Provide the [x, y] coordinate of the cell's center where the given text is located.  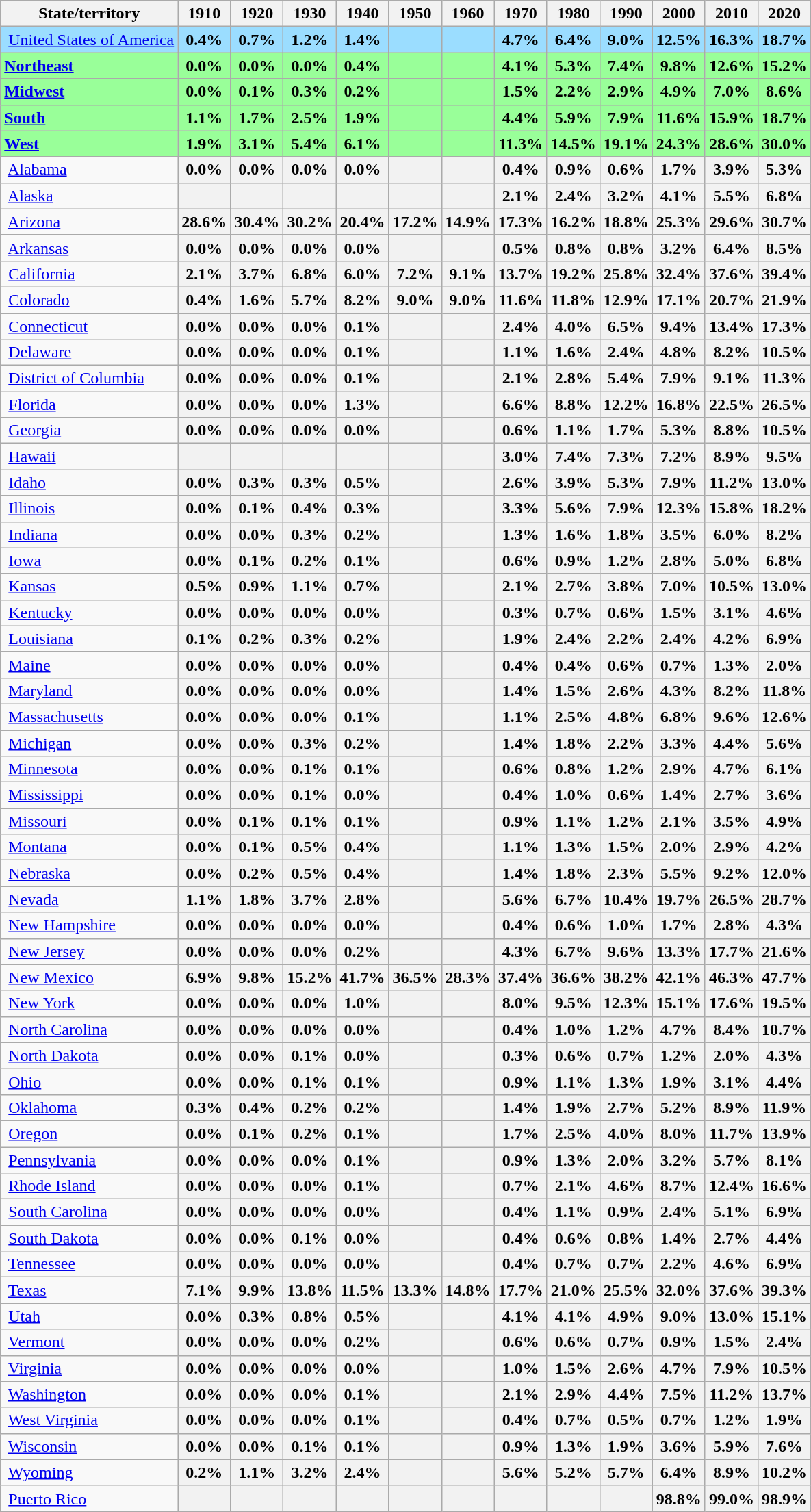
State/territory [89, 14]
1930 [309, 14]
12.4% [731, 1186]
21.9% [784, 300]
New Mexico [89, 977]
Minnesota [89, 769]
Florida [89, 405]
1990 [626, 14]
21.0% [574, 1290]
Kentucky [89, 613]
19.1% [626, 144]
Illinois [89, 509]
7.3% [626, 457]
Tennessee [89, 1264]
9.2% [731, 873]
Arizona [89, 222]
Midwest [89, 92]
47.7% [784, 977]
District of Columbia [89, 379]
25.5% [626, 1290]
10.4% [626, 899]
3.8% [626, 587]
30.7% [784, 222]
11.9% [784, 1107]
10.7% [784, 1029]
13.9% [784, 1133]
17.1% [679, 300]
Hawaii [89, 457]
Kansas [89, 587]
28.7% [784, 899]
Georgia [89, 431]
9.9% [257, 1290]
Michigan [89, 743]
Utah [89, 1316]
14.8% [468, 1290]
46.3% [731, 977]
New Jersey [89, 951]
30.2% [309, 222]
19.5% [784, 1003]
California [89, 274]
2020 [784, 14]
Iowa [89, 561]
18.8% [626, 222]
Delaware [89, 353]
7.1% [204, 1290]
Texas [89, 1290]
12.2% [626, 405]
32.4% [679, 274]
30.0% [784, 144]
South [89, 118]
Mississippi [89, 795]
North Carolina [89, 1029]
United States of America [89, 40]
1980 [574, 14]
Missouri [89, 821]
16.3% [731, 40]
98.8% [679, 1498]
South Carolina [89, 1212]
2000 [679, 14]
9.4% [679, 326]
Connecticut [89, 326]
5.1% [731, 1212]
15.8% [731, 509]
Virginia [89, 1368]
20.7% [731, 300]
21.6% [784, 951]
Maine [89, 665]
98.9% [784, 1498]
Massachusetts [89, 717]
Ohio [89, 1081]
39.4% [784, 274]
Montana [89, 847]
Colorado [89, 300]
39.3% [784, 1290]
11.5% [363, 1290]
17.6% [731, 1003]
10.2% [784, 1472]
13.4% [731, 326]
1960 [468, 14]
19.2% [574, 274]
8.6% [784, 92]
7.5% [679, 1394]
16.6% [784, 1186]
28.3% [468, 977]
New York [89, 1003]
Wyoming [89, 1472]
18.2% [784, 509]
Arkansas [89, 248]
Rhode Island [89, 1186]
3.0% [520, 457]
6.5% [626, 326]
8.4% [731, 1029]
1970 [520, 14]
32.0% [679, 1290]
Maryland [89, 691]
12.0% [784, 873]
15.9% [731, 118]
Idaho [89, 483]
Oklahoma [89, 1107]
Indiana [89, 535]
Northeast [89, 66]
7.6% [784, 1446]
29.6% [731, 222]
41.7% [363, 977]
New Hampshire [89, 925]
12.9% [626, 300]
8.1% [784, 1160]
Alaska [89, 196]
17.2% [415, 222]
22.5% [731, 405]
16.2% [574, 222]
14.9% [468, 222]
5.0% [731, 561]
8.5% [784, 248]
37.4% [520, 977]
West Virginia [89, 1420]
19.7% [679, 899]
36.6% [574, 977]
West [89, 144]
16.8% [679, 405]
Washington [89, 1394]
6.6% [520, 405]
38.2% [626, 977]
Louisiana [89, 639]
36.5% [415, 977]
Wisconsin [89, 1446]
2.3% [626, 873]
13.8% [309, 1290]
Alabama [89, 170]
Oregon [89, 1133]
South Dakota [89, 1238]
Nevada [89, 899]
11.7% [731, 1133]
30.4% [257, 222]
2010 [731, 14]
1920 [257, 14]
25.8% [626, 274]
Puerto Rico [89, 1498]
12.5% [679, 40]
1950 [415, 14]
25.3% [679, 222]
1940 [363, 14]
Nebraska [89, 873]
1910 [204, 14]
99.0% [731, 1498]
14.5% [574, 144]
8.7% [679, 1186]
Vermont [89, 1342]
Pennsylvania [89, 1160]
42.1% [679, 977]
20.4% [363, 222]
24.3% [679, 144]
North Dakota [89, 1055]
